For the text-containing cell, return its midpoint in [x, y] coordinate format. 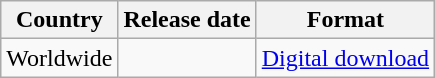
Worldwide [60, 58]
Digital download [345, 58]
Format [345, 20]
Release date [187, 20]
Country [60, 20]
